Search for the cell housing the specified text and yield its [x, y] center coordinate. 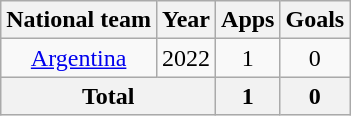
Total [108, 96]
Argentina [79, 58]
Year [186, 20]
2022 [186, 58]
National team [79, 20]
Goals [315, 20]
Apps [248, 20]
